From the cell containing the given text, extract its center point as (x, y) coordinate. 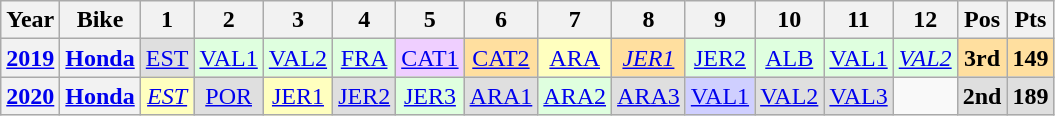
8 (649, 20)
5 (430, 20)
Pos (982, 20)
ARA2 (575, 96)
CAT2 (501, 58)
POR (228, 96)
FRA (364, 58)
3rd (982, 58)
2019 (30, 58)
10 (790, 20)
7 (575, 20)
149 (1030, 58)
ARA3 (649, 96)
Year (30, 20)
VAL3 (858, 96)
2nd (982, 96)
CAT1 (430, 58)
2 (228, 20)
11 (858, 20)
ARA1 (501, 96)
JER3 (430, 96)
9 (720, 20)
Pts (1030, 20)
Bike (100, 20)
ARA (575, 58)
2020 (30, 96)
1 (167, 20)
3 (298, 20)
12 (925, 20)
4 (364, 20)
ALB (790, 58)
6 (501, 20)
189 (1030, 96)
